Scan for the cell matching the given text and deliver its [x, y] coordinate at center. 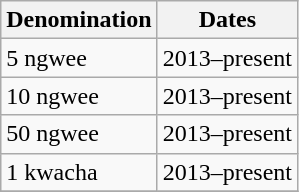
1 kwacha [79, 172]
Denomination [79, 20]
Dates [227, 20]
10 ngwee [79, 96]
50 ngwee [79, 134]
5 ngwee [79, 58]
